Capture the cell that displays the provided text and extract its [X, Y] central coordinate. 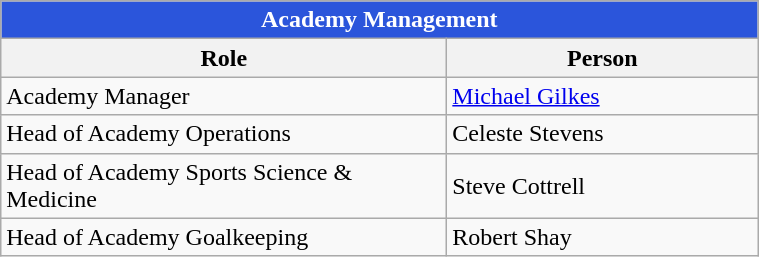
Academy Manager [224, 96]
Person [602, 58]
Head of Academy Sports Science & Medicine [224, 186]
Steve Cottrell [602, 186]
Head of Academy Goalkeeping [224, 237]
Head of Academy Operations [224, 134]
Role [224, 58]
Michael Gilkes [602, 96]
Celeste Stevens [602, 134]
Robert Shay [602, 237]
Academy Management [380, 20]
